Output the (x, y) coordinate of the center of the cell containing the given text.  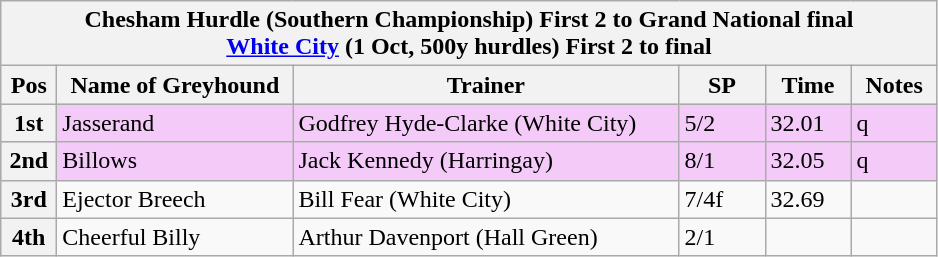
Jasserand (175, 123)
Time (808, 85)
1st (29, 123)
Bill Fear (White City) (486, 199)
Ejector Breech (175, 199)
Notes (894, 85)
2/1 (722, 237)
32.69 (808, 199)
Jack Kennedy (Harringay) (486, 161)
32.01 (808, 123)
SP (722, 85)
Name of Greyhound (175, 85)
3rd (29, 199)
Arthur Davenport (Hall Green) (486, 237)
7/4f (722, 199)
2nd (29, 161)
32.05 (808, 161)
8/1 (722, 161)
Pos (29, 85)
Chesham Hurdle (Southern Championship) First 2 to Grand National finalWhite City (1 Oct, 500y hurdles) First 2 to final (469, 34)
5/2 (722, 123)
4th (29, 237)
Trainer (486, 85)
Billows (175, 161)
Godfrey Hyde-Clarke (White City) (486, 123)
Cheerful Billy (175, 237)
